Pinpoint the cell where the given text exists, returning its [X, Y] midpoint coordinate. 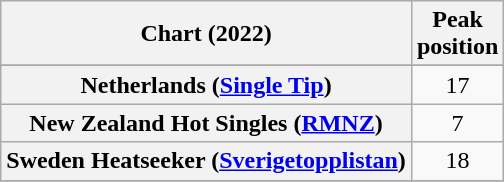
18 [457, 161]
7 [457, 123]
New Zealand Hot Singles (RMNZ) [206, 123]
Netherlands (Single Tip) [206, 85]
Chart (2022) [206, 34]
17 [457, 85]
Peakposition [457, 34]
Sweden Heatseeker (Sverigetopplistan) [206, 161]
